Determine the [X, Y] coordinate at the center of the cell enclosing the given text.  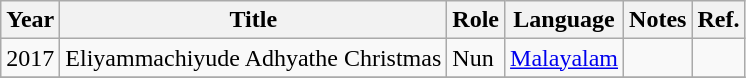
Title [254, 20]
Notes [658, 20]
Language [564, 20]
Eliyammachiyude Adhyathe Christmas [254, 58]
Role [476, 20]
Year [30, 20]
2017 [30, 58]
Nun [476, 58]
Ref. [718, 20]
Malayalam [564, 58]
